From the cell containing the given text, extract its center point as (x, y) coordinate. 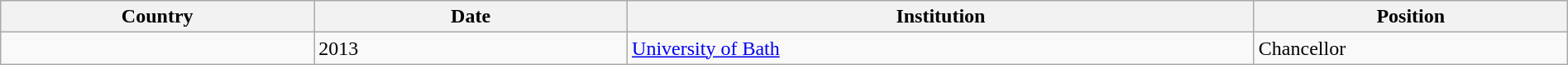
Institution (941, 17)
Chancellor (1411, 48)
Country (157, 17)
University of Bath (941, 48)
Position (1411, 17)
Date (471, 17)
2013 (471, 48)
